Return the [x, y] coordinate for the center point of the cell that contains the specified text.  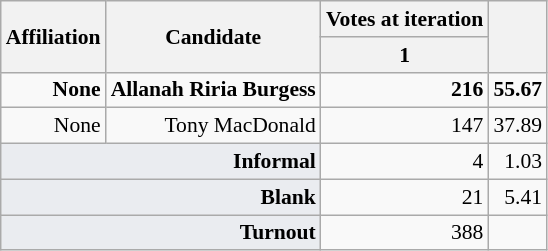
Votes at iteration [405, 19]
Informal [161, 162]
Tony MacDonald [214, 126]
21 [405, 197]
55.67 [518, 90]
1 [405, 55]
Candidate [214, 36]
Allanah Riria Burgess [214, 90]
Affiliation [54, 36]
37.89 [518, 126]
Turnout [161, 233]
147 [405, 126]
388 [405, 233]
1.03 [518, 162]
216 [405, 90]
4 [405, 162]
5.41 [518, 197]
Blank [161, 197]
